Search for the cell housing the specified text and yield its (x, y) center coordinate. 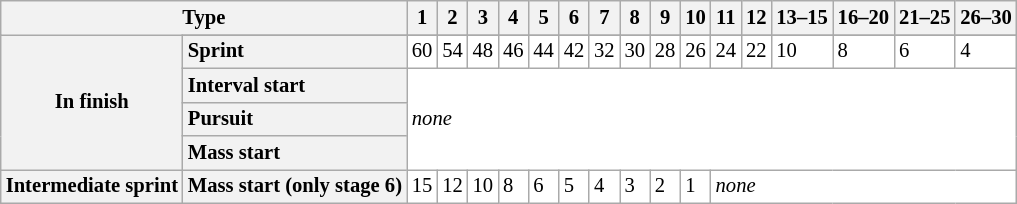
42 (574, 51)
32 (604, 51)
In finish (92, 102)
46 (513, 51)
15 (422, 186)
28 (665, 51)
Sprint (295, 51)
26 (695, 51)
21–25 (924, 17)
13–15 (802, 17)
7 (604, 17)
26–30 (986, 17)
24 (726, 51)
60 (422, 51)
30 (635, 51)
16–20 (864, 17)
Mass start (only stage 6) (295, 186)
Intermediate sprint (92, 186)
9 (665, 17)
Pursuit (295, 119)
Interval start (295, 85)
54 (452, 51)
22 (756, 51)
Mass start (295, 153)
11 (726, 17)
44 (543, 51)
Type (204, 17)
48 (483, 51)
